Detect which cell encompasses the target text, then output its (X, Y) center coordinate. 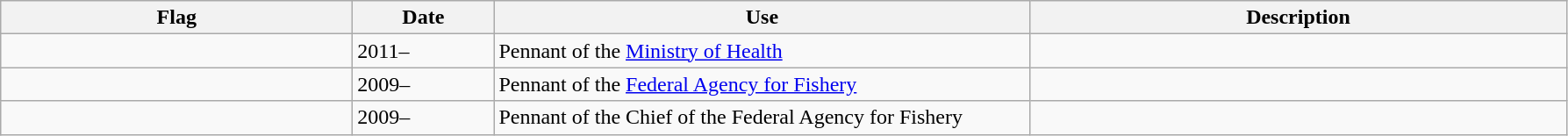
Pennant of the Chief of the Federal Agency for Fishery (762, 118)
Flag (177, 18)
Date (423, 18)
Description (1299, 18)
Pennant of the Federal Agency for Fishery (762, 84)
Use (762, 18)
2011– (423, 51)
Pennant of the Ministry of Health (762, 51)
